Search for the cell housing the specified text and yield its [x, y] center coordinate. 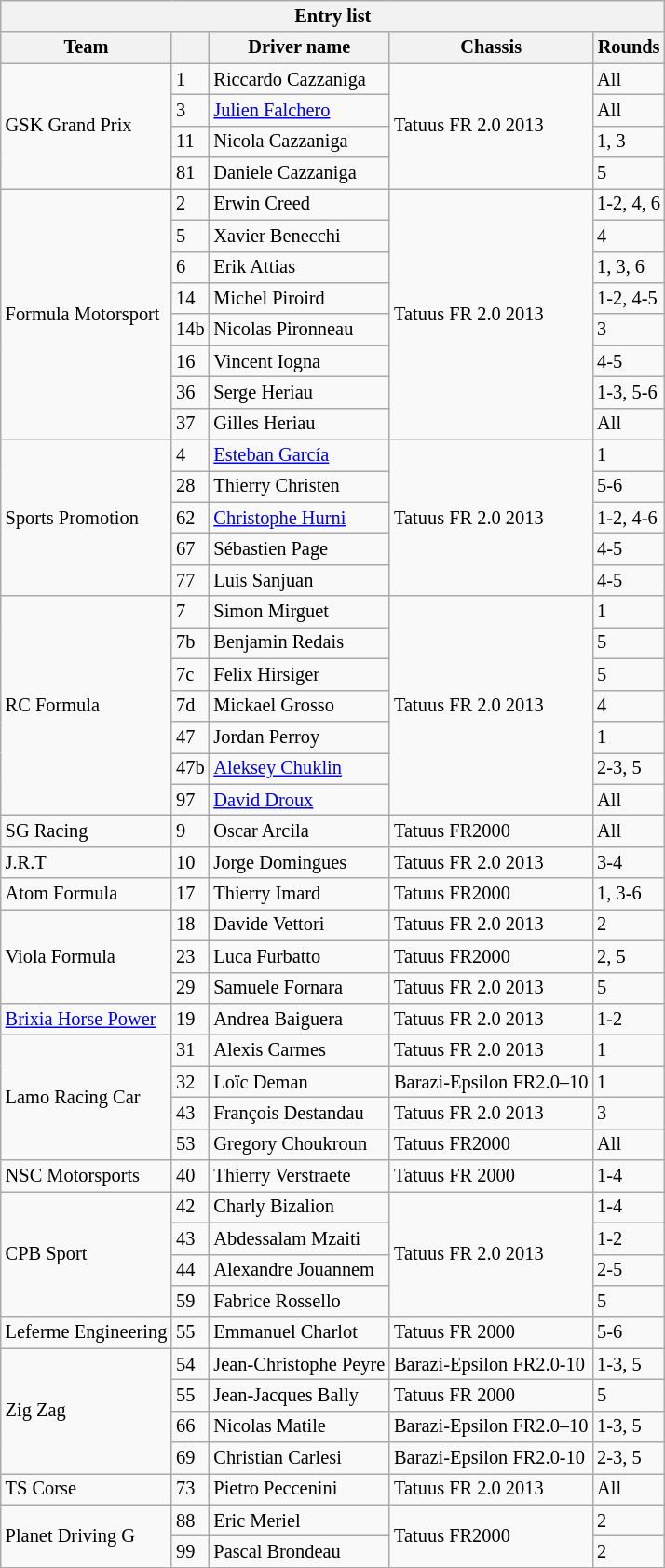
7d [190, 706]
Luca Furbatto [299, 956]
Felix Hirsiger [299, 674]
Emmanuel Charlot [299, 1332]
Nicola Cazzaniga [299, 142]
Leferme Engineering [86, 1332]
Viola Formula [86, 955]
Brixia Horse Power [86, 1019]
1, 3-6 [629, 894]
Formula Motorsport [86, 313]
6 [190, 267]
Pascal Brondeau [299, 1552]
Daniele Cazzaniga [299, 173]
Simon Mirguet [299, 612]
Thierry Verstraete [299, 1176]
Serge Heriau [299, 392]
Julien Falchero [299, 110]
36 [190, 392]
Jordan Perroy [299, 737]
Alexis Carmes [299, 1050]
Mickael Grosso [299, 706]
Thierry Christen [299, 486]
1, 3 [629, 142]
Davide Vettori [299, 925]
97 [190, 800]
Erik Attias [299, 267]
Rounds [629, 47]
Team [86, 47]
67 [190, 548]
Samuele Fornara [299, 988]
Loïc Deman [299, 1082]
2, 5 [629, 956]
Driver name [299, 47]
14b [190, 330]
3-4 [629, 862]
Oscar Arcila [299, 831]
9 [190, 831]
Jean-Jacques Bally [299, 1395]
31 [190, 1050]
2-5 [629, 1270]
Alexandre Jouannem [299, 1270]
88 [190, 1521]
47b [190, 768]
7b [190, 642]
Zig Zag [86, 1412]
Benjamin Redais [299, 642]
1-2, 4, 6 [629, 204]
Sébastien Page [299, 548]
Vincent Iogna [299, 361]
Entry list [333, 16]
Jean-Christophe Peyre [299, 1364]
53 [190, 1144]
7 [190, 612]
42 [190, 1207]
Thierry Imard [299, 894]
J.R.T [86, 862]
Gregory Choukroun [299, 1144]
Planet Driving G [86, 1536]
99 [190, 1552]
19 [190, 1019]
Gilles Heriau [299, 424]
Andrea Baiguera [299, 1019]
GSK Grand Prix [86, 127]
44 [190, 1270]
17 [190, 894]
Nicolas Matile [299, 1426]
29 [190, 988]
Sports Promotion [86, 518]
69 [190, 1458]
Eric Meriel [299, 1521]
Aleksey Chuklin [299, 768]
47 [190, 737]
77 [190, 580]
Michel Piroird [299, 298]
66 [190, 1426]
CPB Sport [86, 1253]
Lamo Racing Car [86, 1097]
Luis Sanjuan [299, 580]
Riccardo Cazzaniga [299, 79]
62 [190, 518]
NSC Motorsports [86, 1176]
73 [190, 1489]
7c [190, 674]
32 [190, 1082]
François Destandau [299, 1113]
Christian Carlesi [299, 1458]
18 [190, 925]
Xavier Benecchi [299, 236]
14 [190, 298]
David Droux [299, 800]
11 [190, 142]
40 [190, 1176]
10 [190, 862]
Abdessalam Mzaiti [299, 1238]
SG Racing [86, 831]
37 [190, 424]
Nicolas Pironneau [299, 330]
1, 3, 6 [629, 267]
Chassis [491, 47]
RC Formula [86, 706]
Pietro Peccenini [299, 1489]
1-3, 5-6 [629, 392]
Erwin Creed [299, 204]
1-2, 4-6 [629, 518]
Fabrice Rossello [299, 1301]
Christophe Hurni [299, 518]
Atom Formula [86, 894]
Esteban García [299, 455]
23 [190, 956]
59 [190, 1301]
Charly Bizalion [299, 1207]
16 [190, 361]
81 [190, 173]
54 [190, 1364]
TS Corse [86, 1489]
1-2, 4-5 [629, 298]
28 [190, 486]
Jorge Domingues [299, 862]
